Return the [x, y] coordinate for the center point of the cell that contains the specified text.  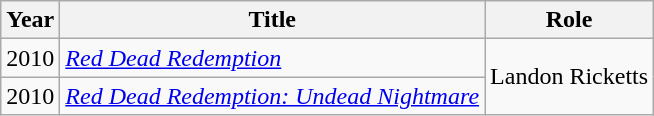
Year [30, 20]
Red Dead Redemption: Undead Nightmare [272, 96]
Role [570, 20]
Red Dead Redemption [272, 58]
Title [272, 20]
Landon Ricketts [570, 77]
